Output the [x, y] coordinate of the center of the cell containing the given text.  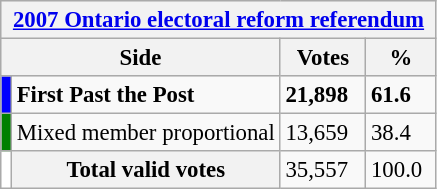
38.4 [402, 133]
Votes [323, 58]
100.0 [402, 170]
% [402, 58]
Mixed member proportional [146, 133]
21,898 [323, 95]
2007 Ontario electoral reform referendum [219, 20]
Total valid votes [146, 170]
13,659 [323, 133]
First Past the Post [146, 95]
Side [140, 58]
35,557 [323, 170]
61.6 [402, 95]
